Capture the cell that displays the provided text and extract its (X, Y) central coordinate. 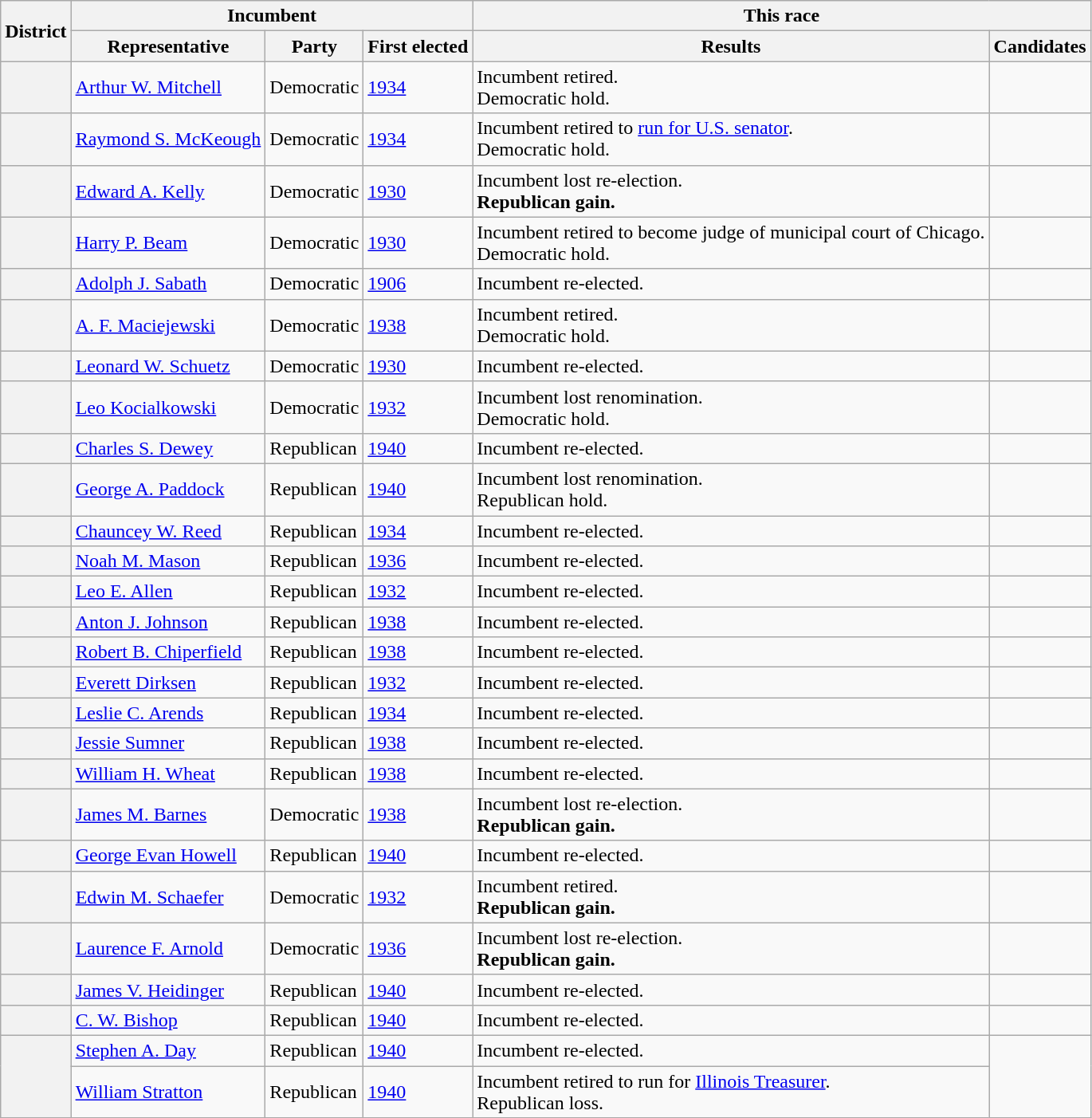
Everett Dirksen (168, 683)
Incumbent retired.Republican gain. (731, 896)
Incumbent lost renomination.Democratic hold. (731, 407)
Incumbent retired to become judge of municipal court of Chicago.Democratic hold. (731, 242)
Leslie C. Arends (168, 713)
Leo E. Allen (168, 592)
Jessie Sumner (168, 743)
George Evan Howell (168, 856)
First elected (418, 46)
Candidates (1039, 46)
James V. Heidinger (168, 990)
Edwin M. Schaefer (168, 896)
Incumbent retired to run for Illinois Treasurer.Republican loss. (731, 1091)
Adolph J. Sabath (168, 284)
Anton J. Johnson (168, 622)
Incumbent lost renomination.Republican hold. (731, 490)
Party (314, 46)
Noah M. Mason (168, 561)
Chauncey W. Reed (168, 530)
Raymond S. McKeough (168, 139)
Leo Kocialkowski (168, 407)
Stephen A. Day (168, 1050)
District (36, 31)
Results (731, 46)
Edward A. Kelly (168, 191)
Representative (168, 46)
William H. Wheat (168, 774)
William Stratton (168, 1091)
C. W. Bishop (168, 1020)
This race (781, 16)
Harry P. Beam (168, 242)
Laurence F. Arnold (168, 949)
Leonard W. Schuetz (168, 366)
A. F. Maciejewski (168, 325)
George A. Paddock (168, 490)
1906 (418, 284)
Robert B. Chiperfield (168, 652)
Incumbent retired to run for U.S. senator.Democratic hold. (731, 139)
Arthur W. Mitchell (168, 88)
James M. Barnes (168, 815)
Charles S. Dewey (168, 448)
Incumbent (272, 16)
